Find where the given text appears and provide that cell's center as [X, Y] coordinate. 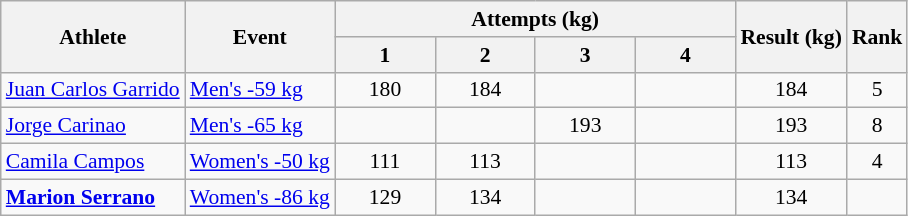
Women's -50 kg [260, 162]
Camila Campos [93, 162]
5 [878, 90]
Juan Carlos Garrido [93, 90]
Marion Serrano [93, 197]
111 [385, 162]
Rank [878, 36]
129 [385, 197]
Result (kg) [790, 36]
Men's -65 kg [260, 126]
2 [485, 55]
Jorge Carinao [93, 126]
8 [878, 126]
Athlete [93, 36]
Event [260, 36]
Attempts (kg) [535, 19]
180 [385, 90]
3 [585, 55]
Men's -59 kg [260, 90]
Women's -86 kg [260, 197]
1 [385, 55]
